Return [x, y] of the center of cell containing provided text 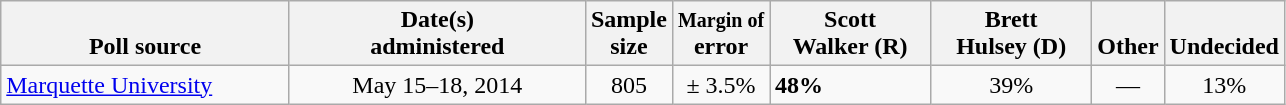
Margin oferror [720, 34]
Samplesize [628, 34]
Date(s)administered [437, 34]
Undecided [1224, 34]
Other [1128, 34]
48% [850, 85]
± 3.5% [720, 85]
BrettHulsey (D) [1012, 34]
— [1128, 85]
13% [1224, 85]
May 15–18, 2014 [437, 85]
ScottWalker (R) [850, 34]
805 [628, 85]
39% [1012, 85]
Poll source [146, 34]
Marquette University [146, 85]
